Output the [X, Y] coordinate of the center of the cell containing the given text.  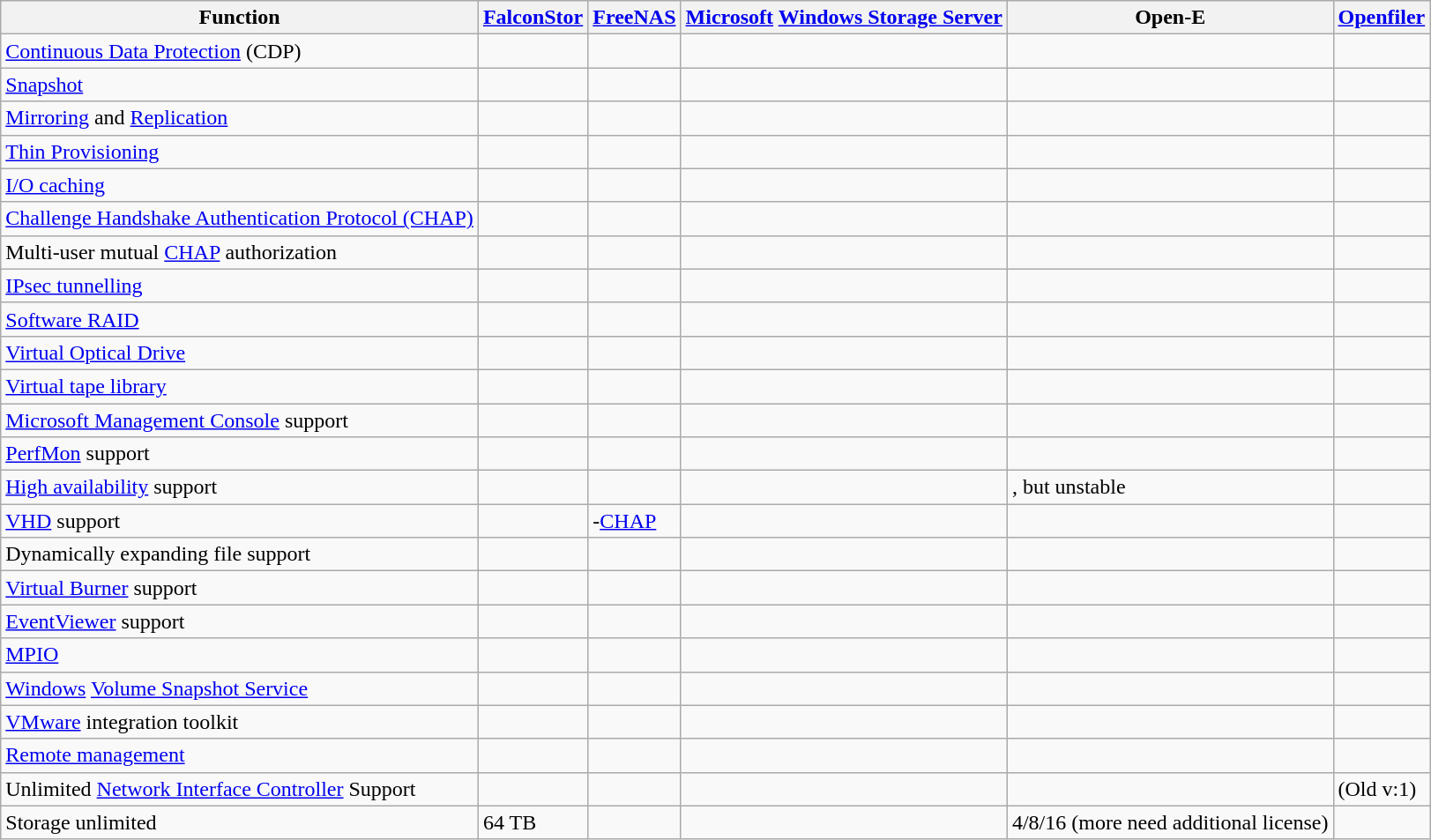
Challenge Handshake Authentication Protocol (CHAP) [240, 219]
VMware integration toolkit [240, 722]
Software RAID [240, 319]
Open-E [1170, 18]
Unlimited Network Interface Controller Support [240, 789]
Microsoft Windows Storage Server [844, 18]
PerfMon support [240, 454]
FalconStor [533, 18]
Snapshot [240, 85]
Mirroring and Replication [240, 118]
FreeNAS [635, 18]
I/O caching [240, 185]
Continuous Data Protection (CDP) [240, 51]
64 TB [533, 822]
EventViewer support [240, 621]
Microsoft Management Console support [240, 420]
Openfiler [1382, 18]
Virtual Burner support [240, 588]
Multi-user mutual CHAP authorization [240, 252]
Thin Provisioning [240, 152]
Function [240, 18]
High availability support [240, 487]
Windows Volume Snapshot Service [240, 688]
IPsec tunnelling [240, 286]
4/8/16 (more need additional license) [1170, 822]
Dynamically expanding file support [240, 554]
Storage unlimited [240, 822]
(Old v:1) [1382, 789]
Virtual Optical Drive [240, 353]
Virtual tape library [240, 386]
MPIO [240, 655]
VHD support [240, 521]
-CHAP [635, 521]
, but unstable [1170, 487]
Remote management [240, 755]
